Detect which cell encompasses the target text, then output its (X, Y) center coordinate. 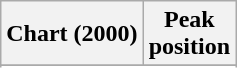
Chart (2000) (72, 34)
Peak position (189, 34)
